Identify which cell holds the provided text, then report its (X, Y) central coordinate. 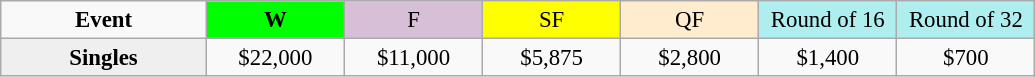
Round of 16 (828, 20)
$2,800 (690, 58)
W (275, 20)
$22,000 (275, 58)
QF (690, 20)
Round of 32 (966, 20)
Singles (104, 58)
$700 (966, 58)
SF (552, 20)
F (413, 20)
$5,875 (552, 58)
$11,000 (413, 58)
$1,400 (828, 58)
Event (104, 20)
